Extract the [x, y] coordinate from the center of the cell holding the provided text.  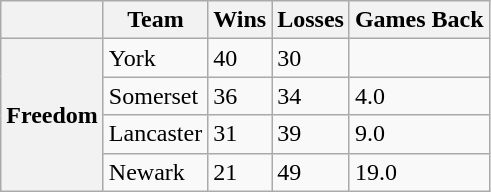
34 [311, 96]
39 [311, 134]
21 [240, 172]
Wins [240, 20]
36 [240, 96]
40 [240, 58]
9.0 [419, 134]
Lancaster [155, 134]
York [155, 58]
Freedom [52, 115]
30 [311, 58]
Newark [155, 172]
4.0 [419, 96]
Somerset [155, 96]
Losses [311, 20]
Team [155, 20]
31 [240, 134]
19.0 [419, 172]
49 [311, 172]
Games Back [419, 20]
